Find where the given text appears and provide that cell's center as [X, Y] coordinate. 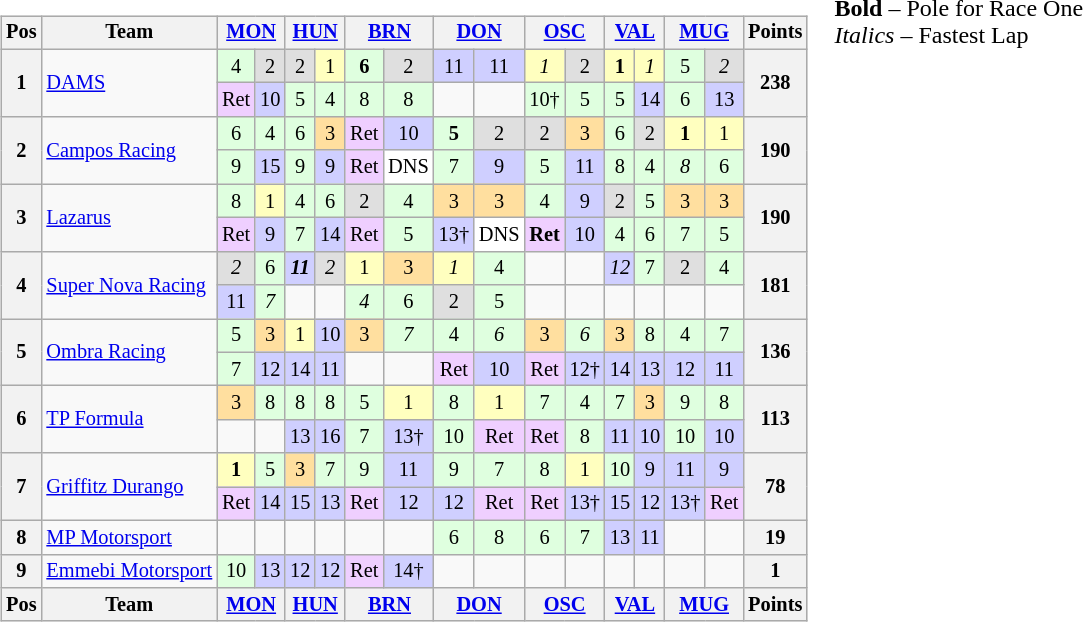
Super Nova Racing [129, 284]
78 [775, 486]
Griffitz Durango [129, 486]
MP Motorsport [129, 537]
DAMS [129, 82]
Lazarus [129, 218]
Emmebi Motorsport [129, 571]
113 [775, 420]
136 [775, 352]
Campos Racing [129, 150]
238 [775, 82]
14† [408, 571]
181 [775, 284]
TP Formula [129, 420]
12† [585, 369]
19 [775, 537]
16 [330, 437]
10† [544, 100]
Ombra Racing [129, 352]
